Identify which cell holds the provided text, then report its (x, y) central coordinate. 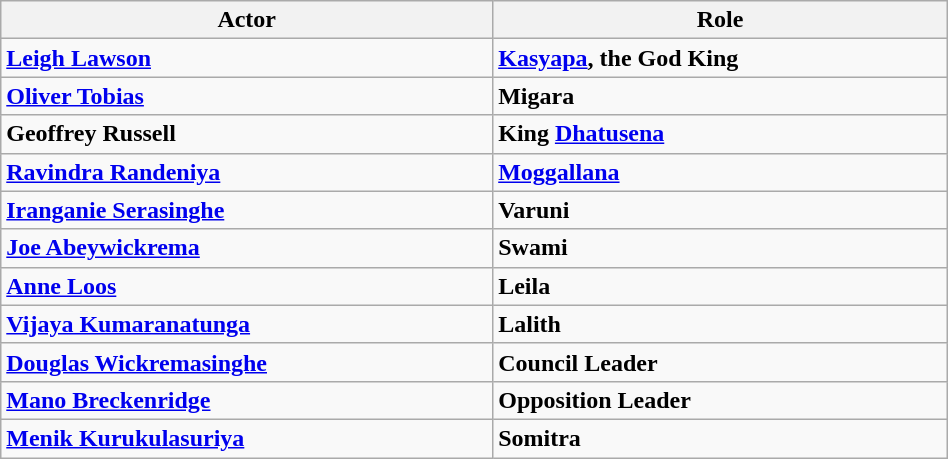
Anne Loos (247, 286)
Varuni (720, 210)
Role (720, 20)
Migara (720, 96)
Iranganie Serasinghe (247, 210)
King Dhatusena (720, 134)
Leigh Lawson (247, 58)
Moggallana (720, 172)
Vijaya Kumaranatunga (247, 324)
Geoffrey Russell (247, 134)
Opposition Leader (720, 400)
Leila (720, 286)
Mano Breckenridge (247, 400)
Joe Abeywickrema (247, 248)
Oliver Tobias (247, 96)
Menik Kurukulasuriya (247, 438)
Swami (720, 248)
Kasyapa, the God King (720, 58)
Lalith (720, 324)
Ravindra Randeniya (247, 172)
Council Leader (720, 362)
Somitra (720, 438)
Douglas Wickremasinghe (247, 362)
Actor (247, 20)
